For the text-containing cell, return its midpoint in (X, Y) coordinate format. 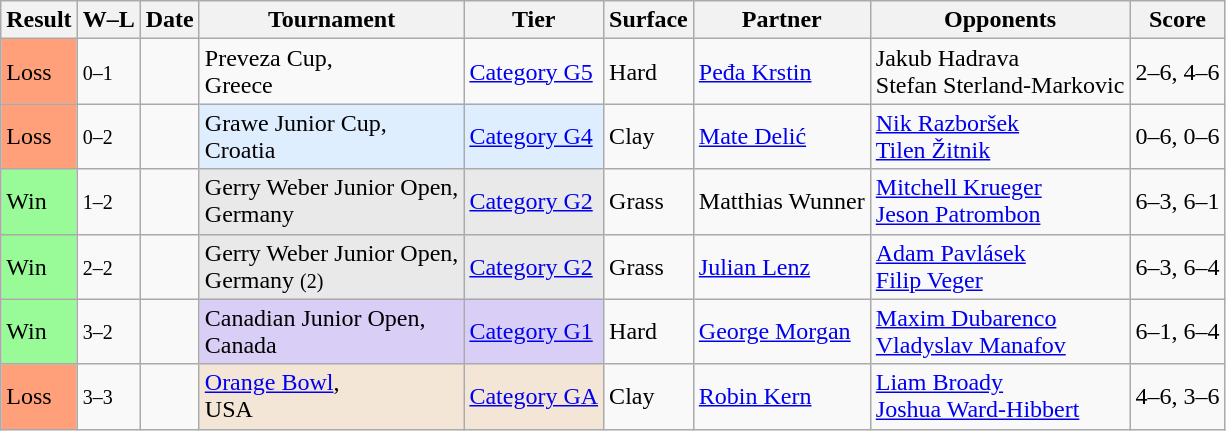
Preveza Cup, Greece (332, 72)
Jakub Hadrava Stefan Sterland-Markovic (1000, 72)
Category GA (534, 396)
Category G5 (534, 72)
4–6, 3–6 (1178, 396)
6–1, 6–4 (1178, 332)
6–3, 6–4 (1178, 266)
Orange Bowl, USA (332, 396)
Category G4 (534, 136)
Tier (534, 20)
Score (1178, 20)
Gerry Weber Junior Open, Germany (332, 202)
Julian Lenz (782, 266)
Date (170, 20)
Peđa Krstin (782, 72)
Gerry Weber Junior Open, Germany (2) (332, 266)
Mate Delić (782, 136)
Nik Razboršek Tilen Žitnik (1000, 136)
0–2 (108, 136)
2–6, 4–6 (1178, 72)
Surface (649, 20)
3–3 (108, 396)
Matthias Wunner (782, 202)
Mitchell Krueger Jeson Patrombon (1000, 202)
2–2 (108, 266)
Liam Broady Joshua Ward-Hibbert (1000, 396)
1–2 (108, 202)
Canadian Junior Open, Canada (332, 332)
Maxim Dubarenco Vladyslav Manafov (1000, 332)
George Morgan (782, 332)
Robin Kern (782, 396)
3–2 (108, 332)
W–L (108, 20)
Adam Pavlásek Filip Veger (1000, 266)
0–1 (108, 72)
Tournament (332, 20)
Partner (782, 20)
Category G1 (534, 332)
0–6, 0–6 (1178, 136)
Result (39, 20)
Grawe Junior Cup, Croatia (332, 136)
6–3, 6–1 (1178, 202)
Opponents (1000, 20)
